For the text-containing cell, return its midpoint in [x, y] coordinate format. 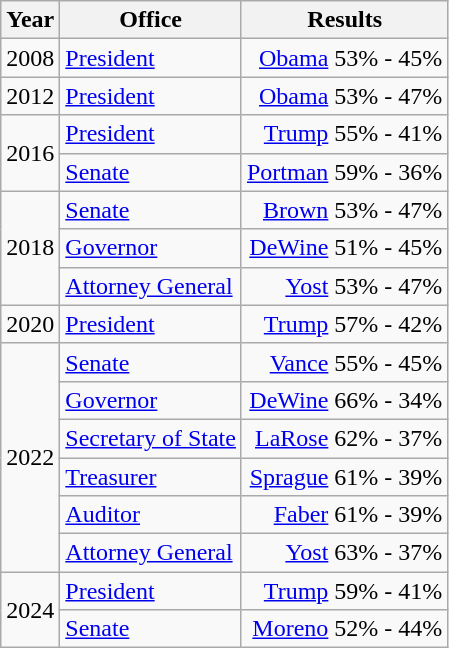
Treasurer [151, 477]
DeWine 66% - 34% [344, 400]
2024 [30, 610]
Trump 59% - 41% [344, 591]
Yost 63% - 37% [344, 553]
Obama 53% - 45% [344, 58]
Sprague 61% - 39% [344, 477]
Trump 57% - 42% [344, 324]
Trump 55% - 41% [344, 134]
2022 [30, 457]
2012 [30, 96]
Auditor [151, 515]
Year [30, 20]
LaRose 62% - 37% [344, 438]
2008 [30, 58]
Results [344, 20]
Vance 55% - 45% [344, 362]
DeWine 51% - 45% [344, 248]
2020 [30, 324]
Brown 53% - 47% [344, 210]
Office [151, 20]
Obama 53% - 47% [344, 96]
Portman 59% - 36% [344, 172]
2016 [30, 153]
Yost 53% - 47% [344, 286]
Faber 61% - 39% [344, 515]
Secretary of State [151, 438]
2018 [30, 248]
Moreno 52% - 44% [344, 629]
